Output the (X, Y) coordinate of the center of the cell containing the given text.  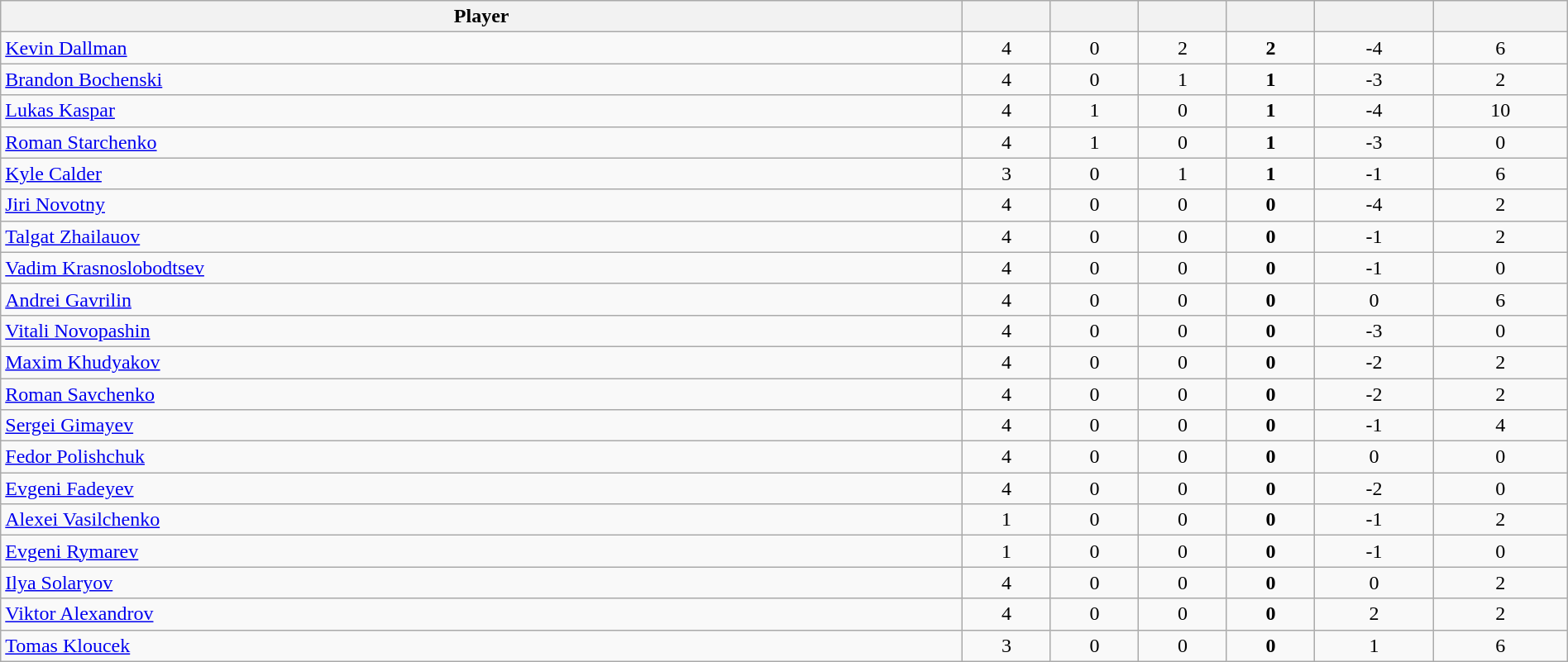
Brandon Bochenski (481, 79)
Kevin Dallman (481, 48)
Vitali Novopashin (481, 331)
Talgat Zhailauov (481, 236)
Ilya Solaryov (481, 583)
Maxim Khudyakov (481, 362)
Fedor Polishchuk (481, 457)
Player (481, 17)
Lukas Kaspar (481, 111)
Roman Starchenko (481, 142)
Andrei Gavrilin (481, 299)
Vadim Krasnoslobodtsev (481, 268)
10 (1500, 111)
Tomas Kloucek (481, 645)
Kyle Calder (481, 174)
Evgeni Fadeyev (481, 488)
Evgeni Rymarev (481, 551)
Roman Savchenko (481, 394)
Sergei Gimayev (481, 426)
Jiri Novotny (481, 205)
Alexei Vasilchenko (481, 520)
Viktor Alexandrov (481, 614)
